Determine the [x, y] coordinate at the center of the cell enclosing the given text.  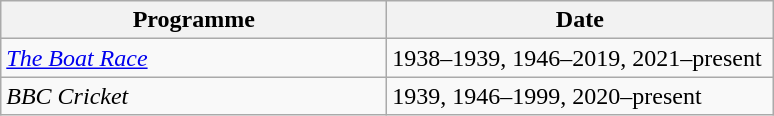
1939, 1946–1999, 2020–present [580, 96]
The Boat Race [194, 58]
BBC Cricket [194, 96]
Programme [194, 20]
1938–1939, 1946–2019, 2021–present [580, 58]
Date [580, 20]
